Find where the given text appears and provide that cell's center as [x, y] coordinate. 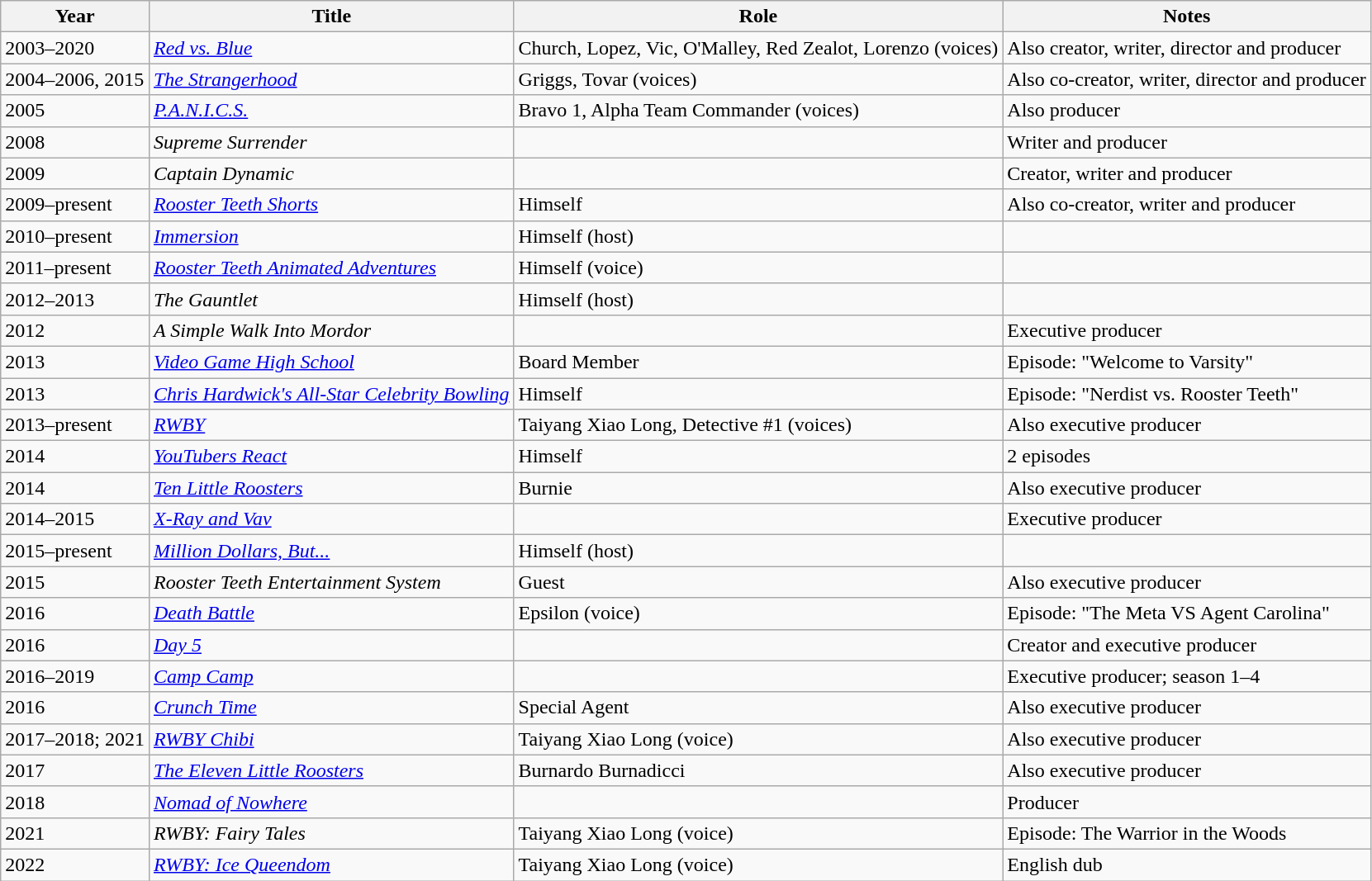
Burnardo Burnadicci [758, 770]
RWBY Chibi [331, 739]
2009 [75, 173]
2016–2019 [75, 676]
Executive producer; season 1–4 [1187, 676]
2017–2018; 2021 [75, 739]
Board Member [758, 362]
English dub [1187, 864]
Million Dollars, But... [331, 551]
Guest [758, 582]
The Gauntlet [331, 299]
Day 5 [331, 645]
Episode: The Warrior in the Woods [1187, 833]
2012 [75, 330]
2017 [75, 770]
Himself (voice) [758, 268]
Red vs. Blue [331, 48]
2004–2006, 2015 [75, 79]
Year [75, 17]
Supreme Surrender [331, 142]
Also co-creator, writer, director and producer [1187, 79]
Burnie [758, 488]
2012–2013 [75, 299]
2018 [75, 802]
2005 [75, 111]
Episode: "Welcome to Varsity" [1187, 362]
Role [758, 17]
2021 [75, 833]
Rooster Teeth Entertainment System [331, 582]
YouTubers React [331, 457]
2015 [75, 582]
2014–2015 [75, 519]
Creator and executive producer [1187, 645]
Notes [1187, 17]
Title [331, 17]
A Simple Walk Into Mordor [331, 330]
RWBY: Fairy Tales [331, 833]
Taiyang Xiao Long, Detective #1 (voices) [758, 425]
Episode: "Nerdist vs. Rooster Teeth" [1187, 394]
Special Agent [758, 708]
2009–present [75, 205]
Death Battle [331, 613]
RWBY: Ice Queendom [331, 864]
Rooster Teeth Shorts [331, 205]
Bravo 1, Alpha Team Commander (voices) [758, 111]
Griggs, Tovar (voices) [758, 79]
Writer and producer [1187, 142]
2022 [75, 864]
The Strangerhood [331, 79]
Rooster Teeth Animated Adventures [331, 268]
Immersion [331, 236]
Captain Dynamic [331, 173]
Also producer [1187, 111]
Church, Lopez, Vic, O'Malley, Red Zealot, Lorenzo (voices) [758, 48]
2003–2020 [75, 48]
The Eleven Little Roosters [331, 770]
2008 [75, 142]
Crunch Time [331, 708]
2013–present [75, 425]
Also co-creator, writer and producer [1187, 205]
2 episodes [1187, 457]
2015–present [75, 551]
Creator, writer and producer [1187, 173]
Epsilon (voice) [758, 613]
Producer [1187, 802]
Video Game High School [331, 362]
RWBY [331, 425]
Nomad of Nowhere [331, 802]
2011–present [75, 268]
Ten Little Roosters [331, 488]
Also creator, writer, director and producer [1187, 48]
Episode: "The Meta VS Agent Carolina" [1187, 613]
X-Ray and Vav [331, 519]
Camp Camp [331, 676]
Chris Hardwick's All-Star Celebrity Bowling [331, 394]
P.A.N.I.C.S. [331, 111]
2010–present [75, 236]
